Locate the cell with the specified text and output its [X, Y] center coordinate. 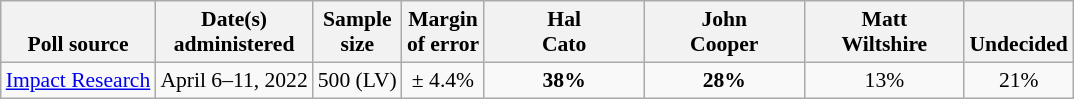
500 (LV) [358, 80]
HalCato [564, 32]
± 4.4% [443, 80]
Samplesize [358, 32]
21% [1018, 80]
April 6–11, 2022 [234, 80]
Impact Research [78, 80]
Poll source [78, 32]
38% [564, 80]
MattWiltshire [884, 32]
JohnCooper [724, 32]
Date(s)administered [234, 32]
13% [884, 80]
Undecided [1018, 32]
Marginof error [443, 32]
28% [724, 80]
